Detect which cell encompasses the target text, then output its [X, Y] center coordinate. 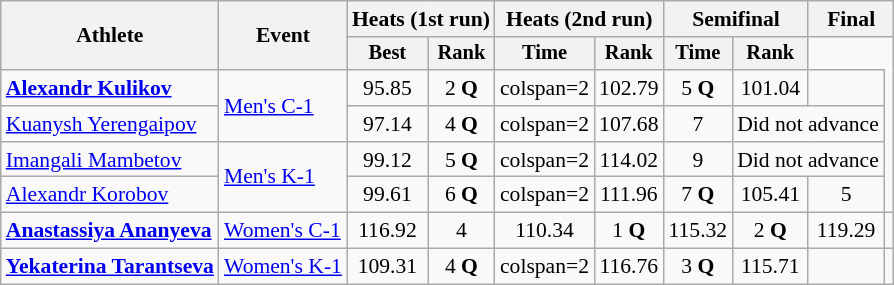
116.76 [628, 267]
99.12 [388, 160]
115.32 [698, 231]
6 Q [462, 195]
115.71 [770, 267]
Final [851, 19]
109.31 [388, 267]
7 [698, 124]
105.41 [770, 195]
Men's K-1 [283, 178]
Semifinal [736, 19]
116.92 [388, 231]
Women's K-1 [283, 267]
102.79 [628, 88]
110.34 [544, 231]
111.96 [628, 195]
Yekaterina Tarantseva [110, 267]
107.68 [628, 124]
9 [698, 160]
5 [846, 195]
119.29 [846, 231]
Men's C-1 [283, 106]
Heats (1st run) [421, 19]
7 Q [698, 195]
97.14 [388, 124]
Kuanysh Yerengaipov [110, 124]
4 [462, 231]
Athlete [110, 36]
95.85 [388, 88]
Imangali Mambetov [110, 160]
114.02 [628, 160]
Heats (2nd run) [580, 19]
Alexandr Kulikov [110, 88]
Women's C-1 [283, 231]
Alexandr Korobov [110, 195]
Best [388, 54]
3 Q [698, 267]
Anastassiya Ananyeva [110, 231]
99.61 [388, 195]
1 Q [628, 231]
Event [283, 36]
101.04 [770, 88]
